Find where the given text appears and provide that cell's center as (X, Y) coordinate. 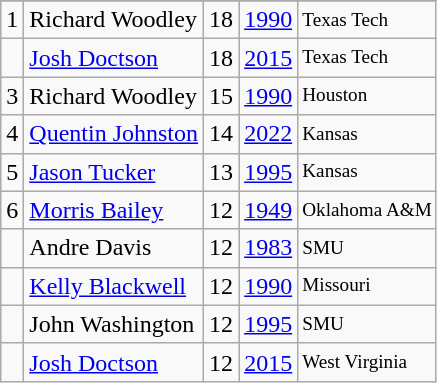
2022 (268, 134)
Missouri (368, 286)
John Washington (114, 324)
Oklahoma A&M (368, 210)
4 (12, 134)
Andre Davis (114, 248)
Quentin Johnston (114, 134)
14 (222, 134)
Kelly Blackwell (114, 286)
1949 (268, 210)
3 (12, 96)
5 (12, 172)
West Virginia (368, 362)
1983 (268, 248)
Jason Tucker (114, 172)
13 (222, 172)
6 (12, 210)
Houston (368, 96)
Morris Bailey (114, 210)
1 (12, 20)
15 (222, 96)
